Locate the cell with the specified text and output its (X, Y) center coordinate. 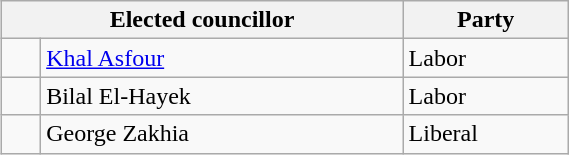
George Zakhia (222, 134)
Liberal (486, 134)
Khal Asfour (222, 58)
Party (486, 20)
Elected councillor (202, 20)
Bilal El-Hayek (222, 96)
